Output the (x, y) coordinate of the center of the cell containing the given text.  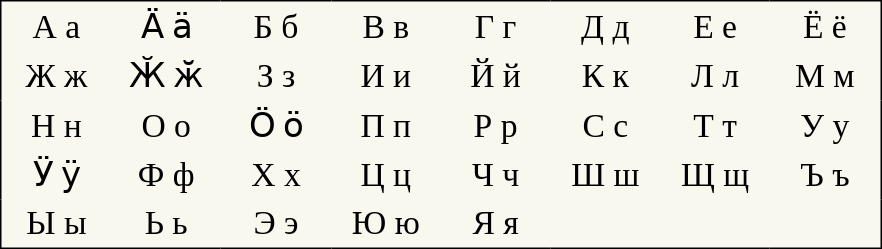
Ф ф (166, 175)
А а (56, 26)
З з (276, 76)
Щ щ (715, 175)
Ц ц (386, 175)
М м (826, 76)
Ӂ ӂ (166, 76)
Ч ч (496, 175)
Ы ы (56, 224)
Й й (496, 76)
Г г (496, 26)
Я я (496, 224)
Т т (715, 125)
П п (386, 125)
Ж ж (56, 76)
Л л (715, 76)
Ъ ъ (826, 175)
Ш ш (605, 175)
Н н (56, 125)
Ё ё (826, 26)
В в (386, 26)
О о (166, 125)
Ь ь (166, 224)
К к (605, 76)
И и (386, 76)
Ӓ ӓ (166, 26)
Х х (276, 175)
С с (605, 125)
У у (826, 125)
Д д (605, 26)
Ю ю (386, 224)
Ӧ ӧ (276, 125)
Б б (276, 26)
Р р (496, 125)
Ӱ ӱ (56, 175)
Е е (715, 26)
Э э (276, 224)
